Return [X, Y] of the center of cell containing provided text 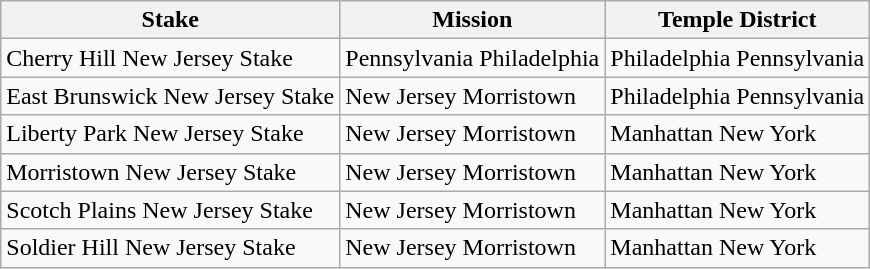
Stake [170, 20]
Pennsylvania Philadelphia [472, 58]
Cherry Hill New Jersey Stake [170, 58]
Scotch Plains New Jersey Stake [170, 210]
East Brunswick New Jersey Stake [170, 96]
Liberty Park New Jersey Stake [170, 134]
Morristown New Jersey Stake [170, 172]
Temple District [738, 20]
Mission [472, 20]
Soldier Hill New Jersey Stake [170, 248]
